Extract the (x, y) coordinate from the center of the cell holding the provided text.  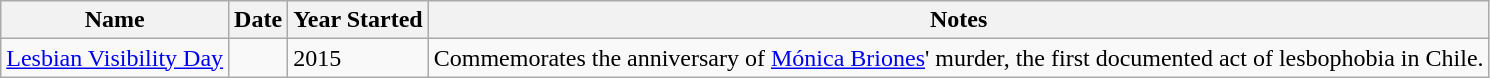
2015 (358, 58)
Commemorates the anniversary of Mónica Briones' murder, the first documented act of lesbophobia in Chile. (958, 58)
Notes (958, 20)
Name (115, 20)
Date (258, 20)
Lesbian Visibility Day (115, 58)
Year Started (358, 20)
